From the cell containing the given text, extract its center point as (X, Y) coordinate. 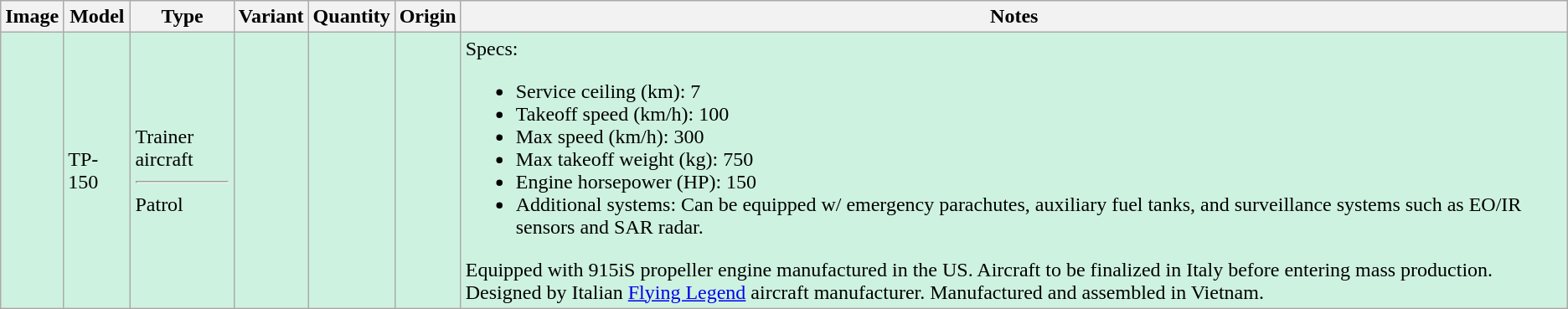
Trainer aircraftPatrol (183, 171)
Model (97, 17)
Origin (427, 17)
Quantity (352, 17)
Type (183, 17)
Variant (271, 17)
Image (32, 17)
Notes (1014, 17)
TP-150 (97, 171)
